Capture the cell that displays the provided text and extract its (X, Y) central coordinate. 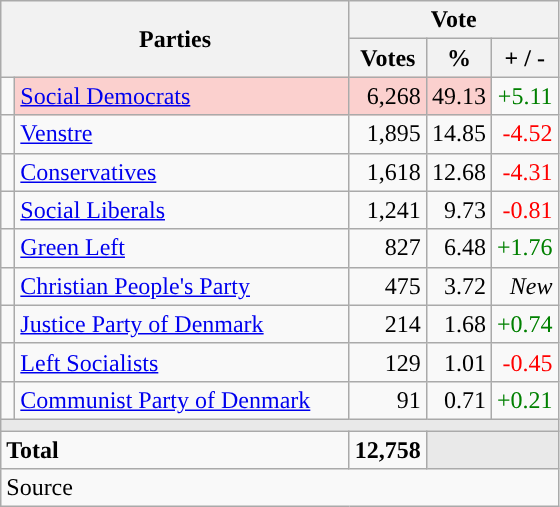
+1.76 (524, 248)
+0.21 (524, 400)
1.01 (458, 362)
+0.74 (524, 324)
Green Left (182, 248)
Social Liberals (182, 210)
1,895 (388, 134)
1,241 (388, 210)
6,268 (388, 96)
Vote (454, 20)
49.13 (458, 96)
+5.11 (524, 96)
12.68 (458, 172)
Total (176, 449)
6.48 (458, 248)
+ / - (524, 58)
Source (280, 488)
827 (388, 248)
Conservatives (182, 172)
3.72 (458, 286)
Christian People's Party (182, 286)
14.85 (458, 134)
-0.45 (524, 362)
1.68 (458, 324)
-4.31 (524, 172)
Venstre (182, 134)
Justice Party of Denmark (182, 324)
0.71 (458, 400)
New (524, 286)
-4.52 (524, 134)
-0.81 (524, 210)
Social Democrats (182, 96)
Left Socialists (182, 362)
Communist Party of Denmark (182, 400)
12,758 (388, 449)
% (458, 58)
9.73 (458, 210)
Votes (388, 58)
Parties (176, 39)
129 (388, 362)
1,618 (388, 172)
214 (388, 324)
475 (388, 286)
91 (388, 400)
